Locate the cell with the specified text and output its [x, y] center coordinate. 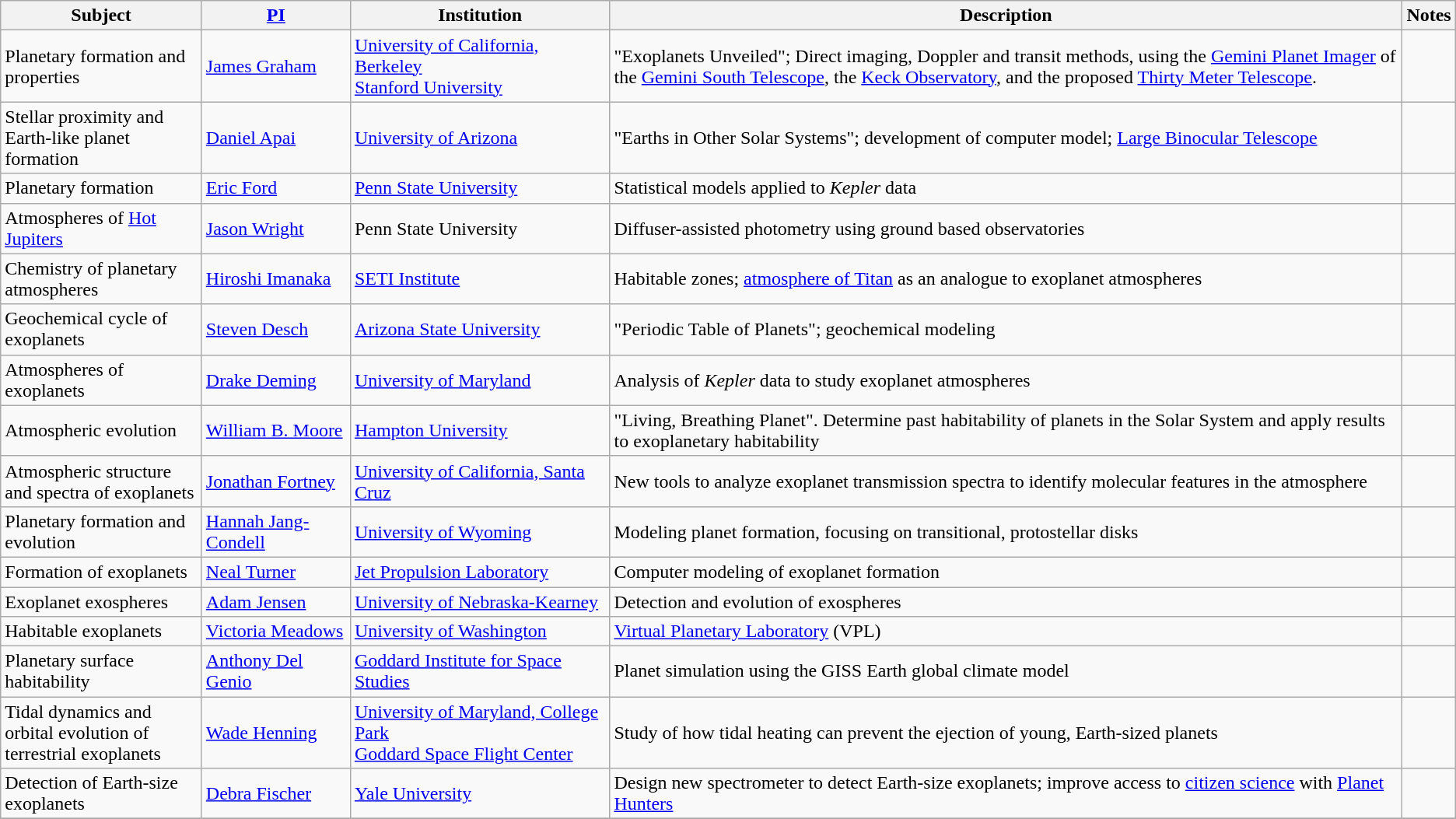
Planetary formation [101, 188]
"Living, Breathing Planet". Determine past habitability of planets in the Solar System and apply results to exoplanetary habitability [1006, 431]
Design new spectrometer to detect Earth-size exoplanets; improve access to citizen science with Planet Hunters [1006, 793]
Analysis of Kepler data to study exoplanet atmospheres [1006, 380]
Hannah Jang-Condell [275, 532]
Goddard Institute for Space Studies [480, 672]
Jason Wright [275, 229]
Habitable exoplanets [101, 632]
Subject [101, 16]
University of California, Santa Cruz [480, 481]
Modeling planet formation, focusing on transitional, protostellar disks [1006, 532]
Detection and evolution of exospheres [1006, 601]
University of Arizona [480, 138]
Stellar proximity and Earth-like planet formation [101, 138]
Description [1006, 16]
Daniel Apai [275, 138]
Diffuser-assisted photometry using ground based observatories [1006, 229]
Eric Ford [275, 188]
Jonathan Fortney [275, 481]
Neal Turner [275, 572]
Habitable zones; atmosphere of Titan as an analogue to exoplanet atmospheres [1006, 278]
James Graham [275, 66]
Exoplanet exospheres [101, 601]
University of Washington [480, 632]
Planetary formation and properties [101, 66]
Hampton University [480, 431]
Planetary surface habitability [101, 672]
Atmospheres of exoplanets [101, 380]
Planet simulation using the GISS Earth global climate model [1006, 672]
Debra Fischer [275, 793]
"Earths in Other Solar Systems"; development of computer model; Large Binocular Telescope [1006, 138]
Victoria Meadows [275, 632]
Anthony Del Genio [275, 672]
Institution [480, 16]
Hiroshi Imanaka [275, 278]
University of California, BerkeleyStanford University [480, 66]
Jet Propulsion Laboratory [480, 572]
Chemistry of planetary atmospheres [101, 278]
Arizona State University [480, 330]
Virtual Planetary Laboratory (VPL) [1006, 632]
Atmospheric structure and spectra of exoplanets [101, 481]
PI [275, 16]
"Periodic Table of Planets"; geochemical modeling [1006, 330]
University of Wyoming [480, 532]
Drake Deming [275, 380]
SETI Institute [480, 278]
Notes [1429, 16]
Geochemical cycle of exoplanets [101, 330]
Tidal dynamics and orbital evolution of terrestrial exoplanets [101, 733]
Formation of exoplanets [101, 572]
Computer modeling of exoplanet formation [1006, 572]
Wade Henning [275, 733]
Statistical models applied to Kepler data [1006, 188]
New tools to analyze exoplanet transmission spectra to identify molecular features in the atmosphere [1006, 481]
Atmospheres of Hot Jupiters [101, 229]
University of Nebraska-Kearney [480, 601]
Planetary formation and evolution [101, 532]
William B. Moore [275, 431]
Steven Desch [275, 330]
University of Maryland [480, 380]
Atmospheric evolution [101, 431]
Study of how tidal heating can prevent the ejection of young, Earth-sized planets [1006, 733]
Adam Jensen [275, 601]
University of Maryland, College ParkGoddard Space Flight Center [480, 733]
Detection of Earth-size exoplanets [101, 793]
Yale University [480, 793]
